Detect which cell encompasses the target text, then output its (X, Y) center coordinate. 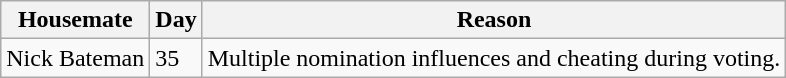
Nick Bateman (76, 58)
Housemate (76, 20)
Multiple nomination influences and cheating during voting. (494, 58)
35 (176, 58)
Day (176, 20)
Reason (494, 20)
